Capture the cell that displays the provided text and extract its (x, y) central coordinate. 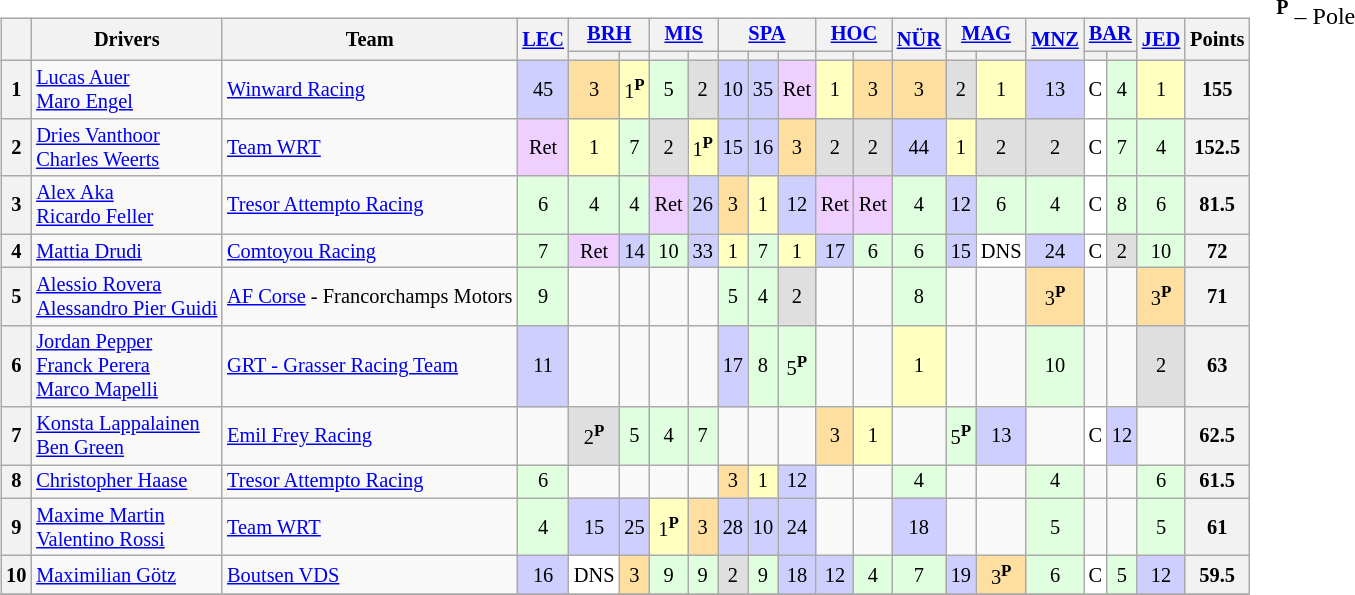
81.5 (1217, 205)
Mattia Drudi (126, 251)
Emil Frey Racing (370, 436)
Alex Aka Ricardo Feller (126, 205)
28 (733, 527)
MIS (684, 35)
SPA (767, 35)
33 (703, 251)
71 (1217, 297)
19 (961, 576)
BRH (610, 35)
14 (634, 251)
MAG (986, 35)
Jordan Pepper Franck Perera Marco Mapelli (126, 366)
HOC (854, 35)
Boutsen VDS (370, 576)
Alessio Rovera Alessandro Pier Guidi (126, 297)
Dries Vanthoor Charles Weerts (126, 148)
AF Corse - Francorchamps Motors (370, 297)
Konsta Lappalainen Ben Green (126, 436)
25 (634, 527)
45 (543, 90)
155 (1217, 90)
NÜR (919, 40)
BAR (1110, 35)
44 (919, 148)
2P (594, 436)
35 (763, 90)
Comtoyou Racing (370, 251)
Winward Racing (370, 90)
26 (703, 205)
Drivers (126, 40)
Points (1217, 40)
63 (1217, 366)
72 (1217, 251)
Lucas Auer Maro Engel (126, 90)
Team (370, 40)
Maxime Martin Valentino Rossi (126, 527)
61.5 (1217, 482)
Christopher Haase (126, 482)
62.5 (1217, 436)
GRT - Grasser Racing Team (370, 366)
Maximilian Götz (126, 576)
LEC (543, 40)
JED (1161, 40)
152.5 (1217, 148)
61 (1217, 527)
59.5 (1217, 576)
MNZ (1054, 40)
11 (543, 366)
